Extract the (x, y) coordinate from the center of the cell holding the provided text.  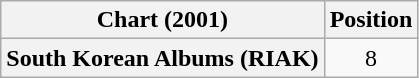
Position (371, 20)
8 (371, 58)
Chart (2001) (162, 20)
South Korean Albums (RIAK) (162, 58)
